Provide the (x, y) coordinate of the cell's center where the given text is located.  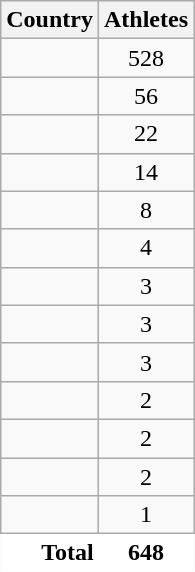
Total (50, 552)
14 (146, 172)
Athletes (146, 20)
8 (146, 210)
4 (146, 248)
648 (146, 552)
1 (146, 515)
56 (146, 96)
528 (146, 58)
Country (50, 20)
22 (146, 134)
